Pinpoint the cell where the given text exists, returning its (x, y) midpoint coordinate. 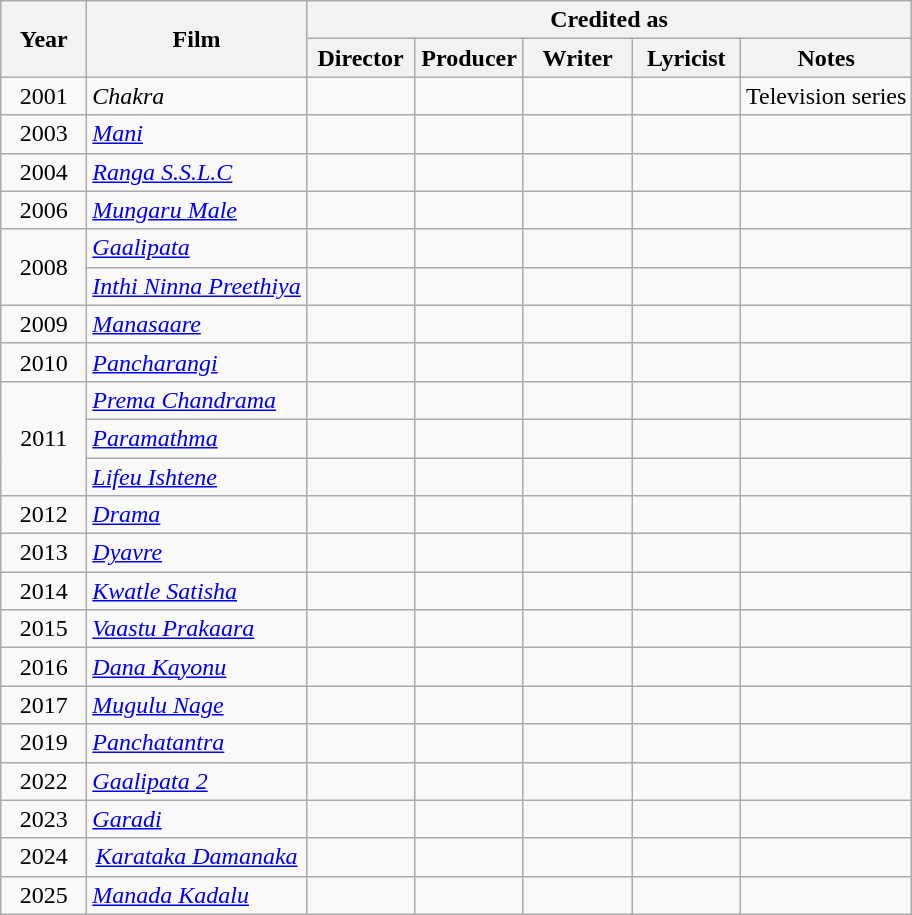
Lifeu Ishtene (196, 477)
2023 (44, 819)
2025 (44, 895)
Credited as (609, 20)
2019 (44, 743)
2001 (44, 96)
Television series (826, 96)
Mungaru Male (196, 210)
Paramathma (196, 438)
Dana Kayonu (196, 667)
Dyavre (196, 553)
2010 (44, 362)
2006 (44, 210)
Mugulu Nage (196, 705)
2022 (44, 781)
Garadi (196, 819)
Notes (826, 58)
Drama (196, 515)
Karataka Damanaka (196, 857)
2012 (44, 515)
Chakra (196, 96)
Manasaare (196, 324)
2024 (44, 857)
Writer (578, 58)
Prema Chandrama (196, 400)
2015 (44, 629)
2016 (44, 667)
Director (360, 58)
Manada Kadalu (196, 895)
2014 (44, 591)
2009 (44, 324)
2013 (44, 553)
2004 (44, 172)
Mani (196, 134)
Gaalipata (196, 248)
Year (44, 39)
2008 (44, 267)
Lyricist (686, 58)
Producer (470, 58)
2003 (44, 134)
2017 (44, 705)
2011 (44, 438)
Panchatantra (196, 743)
Kwatle Satisha (196, 591)
Vaastu Prakaara (196, 629)
Ranga S.S.L.C (196, 172)
Gaalipata 2 (196, 781)
Inthi Ninna Preethiya (196, 286)
Pancharangi (196, 362)
Film (196, 39)
